Scan for the cell matching the given text and deliver its (X, Y) coordinate at center. 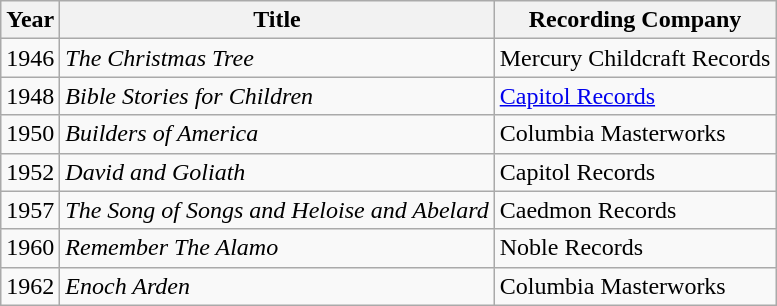
1946 (30, 58)
Builders of America (277, 134)
1957 (30, 210)
Caedmon Records (635, 210)
1950 (30, 134)
Noble Records (635, 248)
David and Goliath (277, 172)
Title (277, 20)
Recording Company (635, 20)
Enoch Arden (277, 286)
Bible Stories for Children (277, 96)
Year (30, 20)
Mercury Childcraft Records (635, 58)
1948 (30, 96)
Remember The Alamo (277, 248)
1960 (30, 248)
The Christmas Tree (277, 58)
1952 (30, 172)
The Song of Songs and Heloise and Abelard (277, 210)
1962 (30, 286)
